Scan for the cell matching the given text and deliver its [x, y] coordinate at center. 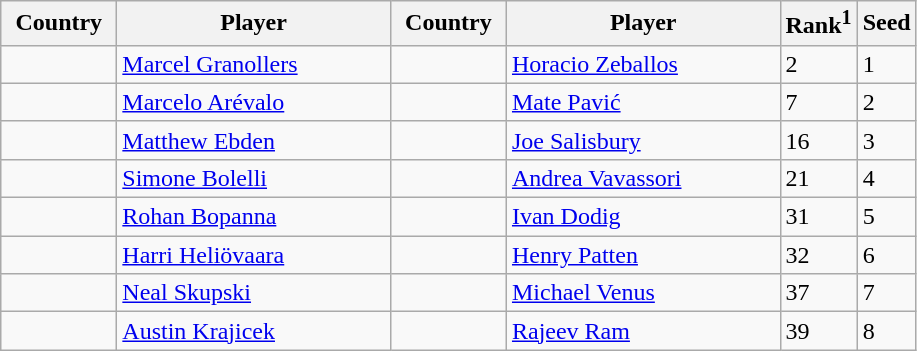
3 [886, 140]
Marcel Granollers [254, 64]
31 [818, 217]
39 [818, 331]
32 [818, 255]
Harri Heliövaara [254, 255]
Marcelo Arévalo [254, 102]
Rohan Bopanna [254, 217]
Rajeev Ram [643, 331]
5 [886, 217]
6 [886, 255]
4 [886, 178]
Mate Pavić [643, 102]
21 [818, 178]
1 [886, 64]
Seed [886, 24]
Horacio Zeballos [643, 64]
37 [818, 293]
Ivan Dodig [643, 217]
8 [886, 331]
16 [818, 140]
Joe Salisbury [643, 140]
Andrea Vavassori [643, 178]
Henry Patten [643, 255]
Matthew Ebden [254, 140]
Michael Venus [643, 293]
Austin Krajicek [254, 331]
Simone Bolelli [254, 178]
Neal Skupski [254, 293]
Rank1 [818, 24]
